Pinpoint the cell where the given text exists, returning its (X, Y) midpoint coordinate. 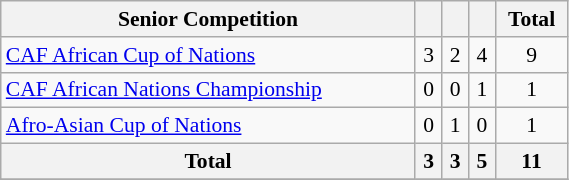
2 (456, 55)
5 (482, 162)
11 (532, 162)
Senior Competition (208, 19)
9 (532, 55)
CAF African Nations Championship (208, 90)
4 (482, 55)
Afro-Asian Cup of Nations (208, 126)
CAF African Cup of Nations (208, 55)
